From the cell containing the given text, extract its center point as [X, Y] coordinate. 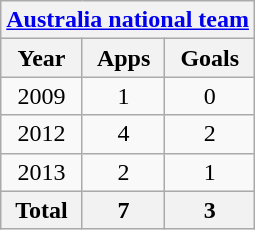
4 [124, 134]
Apps [124, 58]
Total [42, 210]
Australia national team [128, 20]
7 [124, 210]
0 [210, 96]
Goals [210, 58]
2009 [42, 96]
2013 [42, 172]
Year [42, 58]
3 [210, 210]
2012 [42, 134]
